Search for the cell housing the specified text and yield its [X, Y] center coordinate. 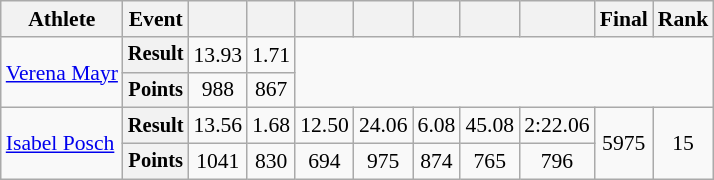
694 [324, 162]
765 [490, 162]
Verena Mayr [62, 72]
Rank [684, 19]
874 [437, 162]
830 [271, 162]
15 [684, 144]
1.68 [271, 126]
988 [218, 90]
796 [556, 162]
6.08 [437, 126]
1.71 [271, 55]
2:22.06 [556, 126]
13.93 [218, 55]
1041 [218, 162]
Event [156, 19]
867 [271, 90]
12.50 [324, 126]
5975 [624, 144]
24.06 [384, 126]
Isabel Posch [62, 144]
13.56 [218, 126]
975 [384, 162]
45.08 [490, 126]
Final [624, 19]
Athlete [62, 19]
